Detect which cell encompasses the target text, then output its [X, Y] center coordinate. 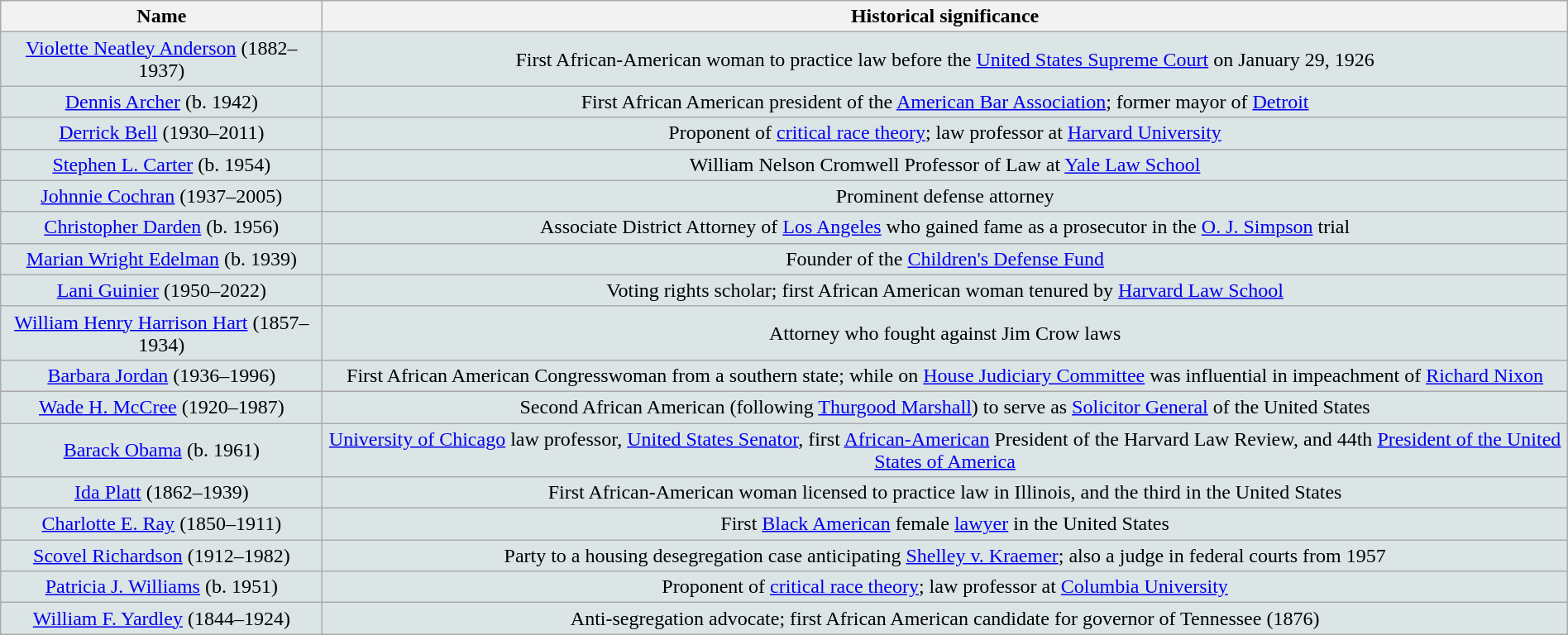
Name [162, 17]
Violette Neatley Anderson (1882–1937) [162, 60]
Marian Wright Edelman (b. 1939) [162, 259]
Scovel Richardson (1912–1982) [162, 556]
Founder of the Children's Defense Fund [944, 259]
Party to a housing desegregation case anticipating Shelley v. Kraemer; also a judge in federal courts from 1957 [944, 556]
Historical significance [944, 17]
Anti-segregation advocate; first African American candidate for governor of Tennessee (1876) [944, 618]
First African-American woman to practice law before the United States Supreme Court on January 29, 1926 [944, 60]
First African American president of the American Bar Association; former mayor of Detroit [944, 102]
First African-American woman licensed to practice law in Illinois, and the third in the United States [944, 493]
First Black American female lawyer in the United States [944, 524]
Proponent of critical race theory; law professor at Columbia University [944, 587]
Dennis Archer (b. 1942) [162, 102]
William Henry Harrison Hart (1857–1934) [162, 332]
Barbara Jordan (1936–1996) [162, 375]
Derrick Bell (1930–2011) [162, 133]
Barack Obama (b. 1961) [162, 450]
Voting rights scholar; first African American woman tenured by Harvard Law School [944, 290]
Second African American (following Thurgood Marshall) to serve as Solicitor General of the United States [944, 407]
Lani Guinier (1950–2022) [162, 290]
Patricia J. Williams (b. 1951) [162, 587]
Ida Platt (1862–1939) [162, 493]
Wade H. McCree (1920–1987) [162, 407]
Attorney who fought against Jim Crow laws [944, 332]
Charlotte E. Ray (1850–1911) [162, 524]
First African American Congresswoman from a southern state; while on House Judiciary Committee was influential in impeachment of Richard Nixon [944, 375]
Christopher Darden (b. 1956) [162, 227]
Stephen L. Carter (b. 1954) [162, 165]
Johnnie Cochran (1937–2005) [162, 196]
William Nelson Cromwell Professor of Law at Yale Law School [944, 165]
William F. Yardley (1844–1924) [162, 618]
Associate District Attorney of Los Angeles who gained fame as a prosecutor in the O. J. Simpson trial [944, 227]
Proponent of critical race theory; law professor at Harvard University [944, 133]
Prominent defense attorney [944, 196]
